Output the [X, Y] coordinate of the center of the cell containing the given text.  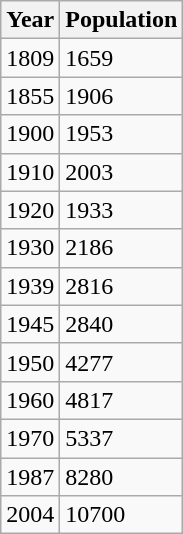
1939 [30, 286]
4817 [122, 400]
1809 [30, 58]
1960 [30, 400]
1855 [30, 96]
2816 [122, 286]
2004 [30, 515]
2840 [122, 324]
2186 [122, 248]
1945 [30, 324]
2003 [122, 172]
10700 [122, 515]
1933 [122, 210]
1970 [30, 438]
8280 [122, 477]
Year [30, 20]
5337 [122, 438]
1920 [30, 210]
1987 [30, 477]
1659 [122, 58]
1930 [30, 248]
Population [122, 20]
1953 [122, 134]
1950 [30, 362]
4277 [122, 362]
1906 [122, 96]
1910 [30, 172]
1900 [30, 134]
